For the text-containing cell, return its midpoint in [x, y] coordinate format. 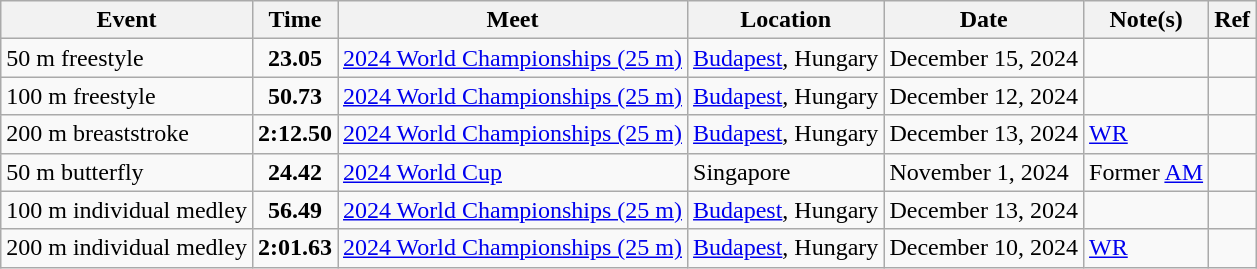
December 10, 2024 [984, 248]
24.42 [294, 172]
50.73 [294, 96]
Meet [513, 20]
2:01.63 [294, 248]
December 15, 2024 [984, 58]
23.05 [294, 58]
100 m freestyle [127, 96]
Date [984, 20]
Location [786, 20]
Time [294, 20]
December 12, 2024 [984, 96]
200 m breaststroke [127, 134]
Ref [1232, 20]
Former AM [1146, 172]
100 m individual medley [127, 210]
November 1, 2024 [984, 172]
Note(s) [1146, 20]
50 m freestyle [127, 58]
Event [127, 20]
56.49 [294, 210]
200 m individual medley [127, 248]
2:12.50 [294, 134]
Singapore [786, 172]
50 m butterfly [127, 172]
2024 World Cup [513, 172]
